Detect which cell encompasses the target text, then output its (x, y) center coordinate. 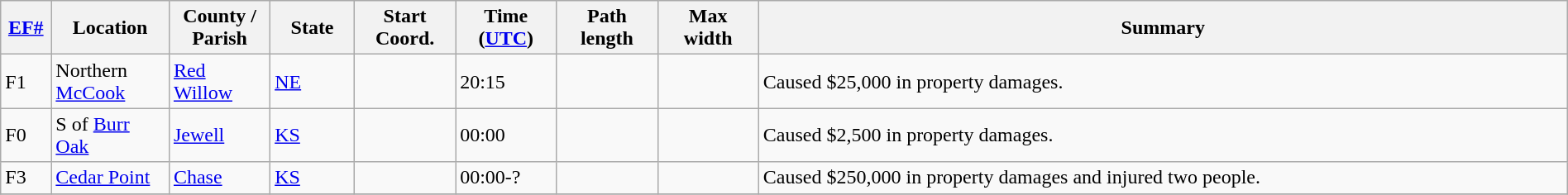
Jewell (219, 136)
NE (313, 81)
00:00-? (506, 178)
State (313, 28)
Caused $25,000 in property damages. (1163, 81)
00:00 (506, 136)
Caused $250,000 in property damages and injured two people. (1163, 178)
Northern McCook (111, 81)
Start Coord. (404, 28)
Location (111, 28)
Chase (219, 178)
20:15 (506, 81)
Path length (607, 28)
Summary (1163, 28)
Red Willow (219, 81)
Time (UTC) (506, 28)
County / Parish (219, 28)
EF# (26, 28)
F3 (26, 178)
Caused $2,500 in property damages. (1163, 136)
S of Burr Oak (111, 136)
Max width (708, 28)
F1 (26, 81)
F0 (26, 136)
Cedar Point (111, 178)
